Output the [X, Y] coordinate of the center of the cell containing the given text.  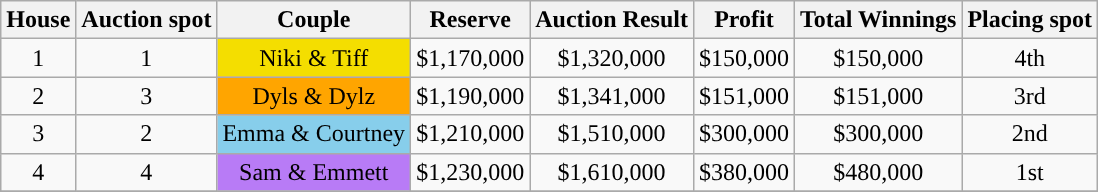
Dyls & Dylz [314, 96]
$1,190,000 [470, 96]
Placing spot [1030, 20]
$1,320,000 [612, 58]
$380,000 [744, 172]
$1,230,000 [470, 172]
$1,341,000 [612, 96]
Auction Result [612, 20]
$1,510,000 [612, 134]
$1,170,000 [470, 58]
$480,000 [878, 172]
$1,610,000 [612, 172]
1st [1030, 172]
Niki & Tiff [314, 58]
Auction spot [146, 20]
Sam & Emmett [314, 172]
3rd [1030, 96]
$1,210,000 [470, 134]
Profit [744, 20]
Reserve [470, 20]
4th [1030, 58]
House [38, 20]
Total Winnings [878, 20]
Couple [314, 20]
2nd [1030, 134]
Emma & Courtney [314, 134]
